Provide the (X, Y) coordinate of the cell's center where the given text is located.  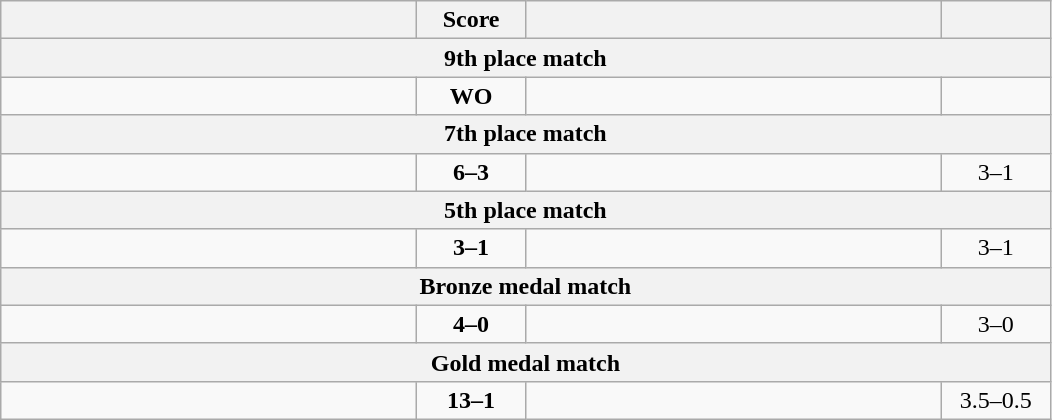
4–0 (472, 324)
13–1 (472, 400)
7th place match (526, 134)
Gold medal match (526, 362)
6–3 (472, 172)
WO (472, 96)
3–0 (996, 324)
5th place match (526, 210)
9th place match (526, 58)
Bronze medal match (526, 286)
3.5–0.5 (996, 400)
Score (472, 20)
